Return the (x, y) coordinate for the center point of the cell that contains the specified text.  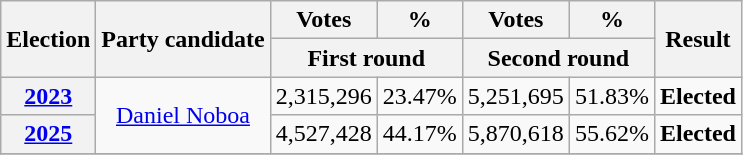
23.47% (420, 96)
5,251,695 (516, 96)
Second round (558, 58)
4,527,428 (324, 134)
Party candidate (183, 39)
First round (366, 58)
2023 (48, 96)
5,870,618 (516, 134)
2025 (48, 134)
51.83% (612, 96)
Daniel Noboa (183, 115)
Result (698, 39)
Election (48, 39)
2,315,296 (324, 96)
44.17% (420, 134)
55.62% (612, 134)
